Capture the cell that displays the provided text and extract its (x, y) central coordinate. 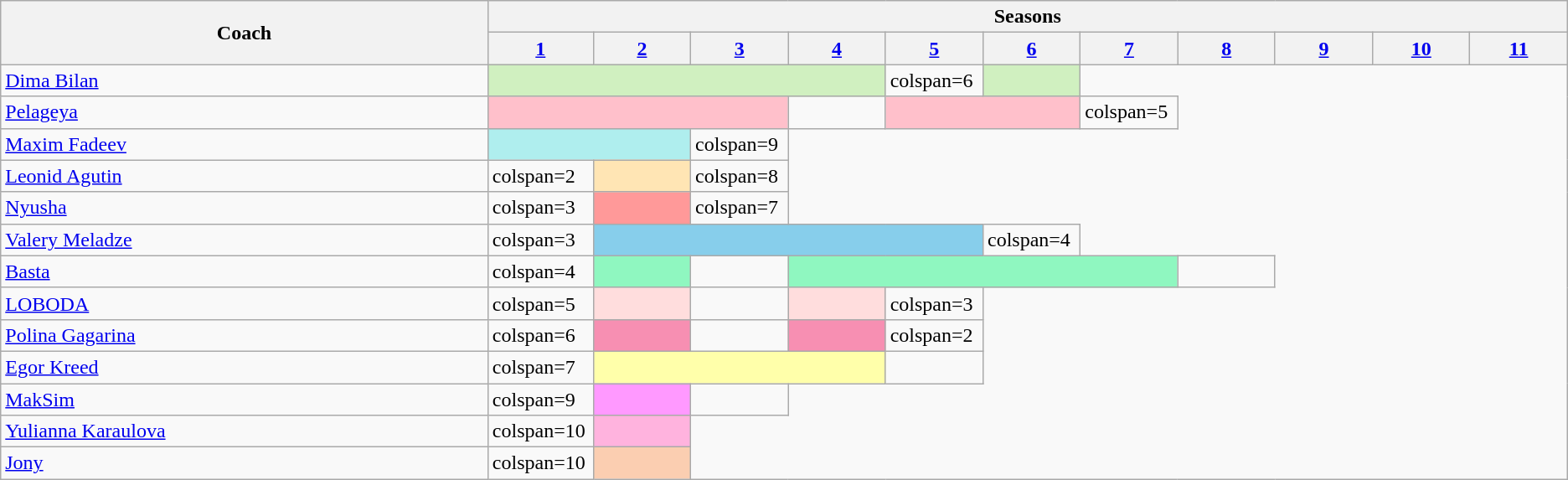
Yulianna Karaulova (245, 431)
colspan=8 (740, 176)
Leonid Agutin (245, 176)
6 (1031, 49)
Maxim Fadeev (245, 144)
10 (1421, 49)
Egor Kreed (245, 367)
11 (1519, 49)
8 (1226, 49)
Coach (245, 33)
Seasons (1027, 17)
4 (837, 49)
5 (934, 49)
Jony (245, 463)
Dima Bilan (245, 80)
Pelageya (245, 112)
3 (740, 49)
Nyusha (245, 208)
Polina Gagarina (245, 335)
Valery Meladze (245, 240)
7 (1129, 49)
LOBODA (245, 303)
MakSim (245, 400)
9 (1323, 49)
1 (540, 49)
2 (642, 49)
Basta (245, 271)
